Extract the [x, y] coordinate from the center of the cell holding the provided text.  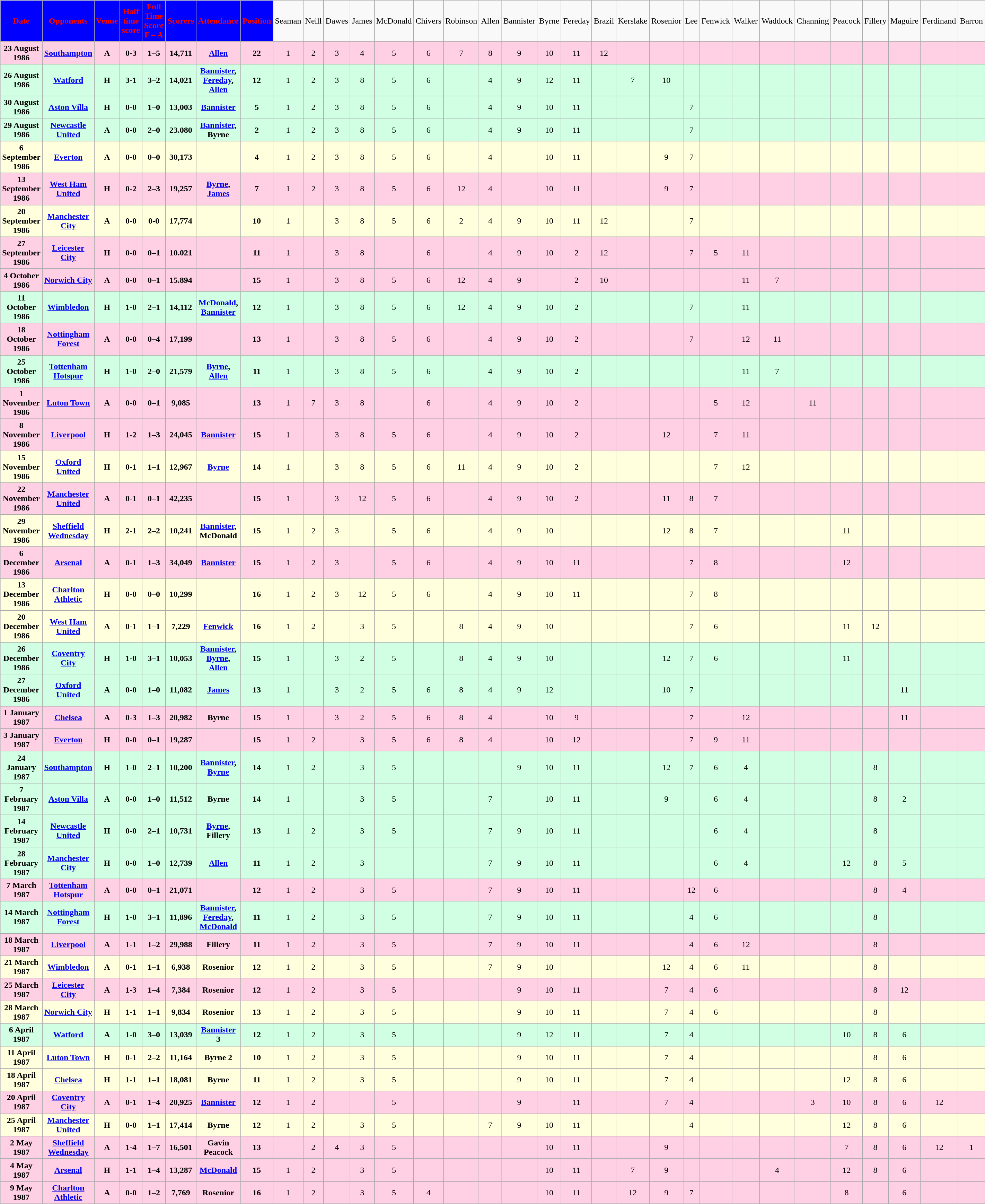
11,164 [181, 1057]
1-3 [131, 990]
3–0 [154, 1035]
Brazil [604, 21]
3-1 [131, 80]
20 April 1987 [21, 1102]
6,938 [181, 967]
24,045 [181, 435]
4 October 1986 [21, 280]
Byrne, James [218, 189]
Chivers [429, 21]
3–2 [154, 80]
2–3 [154, 189]
11,082 [181, 690]
20 December 1986 [21, 626]
Peacock [847, 21]
26 December 1986 [21, 658]
17,414 [181, 1125]
0-2 [131, 189]
10,053 [181, 658]
10,299 [181, 594]
Bannister, McDonald [218, 531]
17,774 [181, 221]
6 December 1986 [21, 562]
1–5 [154, 53]
7,229 [181, 626]
2 May 1987 [21, 1147]
Lee [692, 21]
9,834 [181, 1012]
16,501 [181, 1147]
7,769 [181, 1192]
1-4 [131, 1147]
Scorers [181, 21]
Channing [813, 21]
Barron [971, 21]
Fereday [577, 21]
21,579 [181, 371]
4 May 1987 [21, 1170]
McDonald, Bannister [218, 307]
22 November 1986 [21, 499]
34,049 [181, 562]
19,257 [181, 189]
24 January 1987 [21, 767]
Byrne, Fillery [218, 831]
30,173 [181, 157]
1 November 1986 [21, 403]
25 March 1987 [21, 990]
13 December 1986 [21, 594]
10,200 [181, 767]
9 May 1987 [21, 1192]
Byrne, Allen [218, 371]
6 April 1987 [21, 1035]
2-1 [131, 531]
7,384 [181, 990]
29 August 1986 [21, 130]
20,982 [181, 717]
15.894 [181, 280]
26 August 1986 [21, 80]
7 February 1987 [21, 799]
21 March 1987 [21, 967]
28 February 1987 [21, 863]
Opponents [68, 21]
Bannister, Fereday, Allen [218, 80]
11 April 1987 [21, 1057]
7 March 1987 [21, 890]
Date [21, 21]
11,896 [181, 917]
11 October 1986 [21, 307]
17,199 [181, 339]
Venue [107, 21]
13,003 [181, 107]
25 April 1987 [21, 1125]
28 March 1987 [21, 1012]
10,731 [181, 831]
23.080 [181, 130]
13,287 [181, 1170]
3 January 1987 [21, 740]
Walker [746, 21]
1–7 [154, 1147]
14 February 1987 [21, 831]
18 April 1987 [21, 1080]
9,085 [181, 403]
10.021 [181, 253]
30 August 1986 [21, 107]
20,925 [181, 1102]
11,512 [181, 799]
1-2 [131, 435]
42,235 [181, 499]
14 March 1987 [21, 917]
14,711 [181, 53]
15 November 1986 [21, 467]
23 August 1986 [21, 53]
19,287 [181, 740]
Neill [313, 21]
Full Time ScoreF – A [154, 21]
Position [257, 21]
Ferdinand [939, 21]
Bannister, Fereday, McDonald [218, 917]
27 September 1986 [21, 253]
14,112 [181, 307]
Bannister 3 [218, 1035]
18 October 1986 [21, 339]
22 [257, 53]
21,071 [181, 890]
12,739 [181, 863]
12,967 [181, 467]
25 October 1986 [21, 371]
Maguire [904, 21]
Half time score [131, 21]
29,988 [181, 945]
13,039 [181, 1035]
Seaman [288, 21]
29 November 1986 [21, 531]
14,021 [181, 80]
1 January 1987 [21, 717]
20 September 1986 [21, 221]
18,081 [181, 1080]
13 September 1986 [21, 189]
Robinson [461, 21]
8 November 1986 [21, 435]
Byrne 2 [218, 1057]
Waddock [777, 21]
27 December 1986 [21, 690]
Bannister, Byrne, Allen [218, 658]
0–4 [154, 339]
Kerslake [633, 21]
18 March 1987 [21, 945]
Gavin Peacock [218, 1147]
10,241 [181, 531]
Attendance [218, 21]
Dawes [337, 21]
6 September 1986 [21, 157]
